Pinpoint the cell where the given text exists, returning its [x, y] midpoint coordinate. 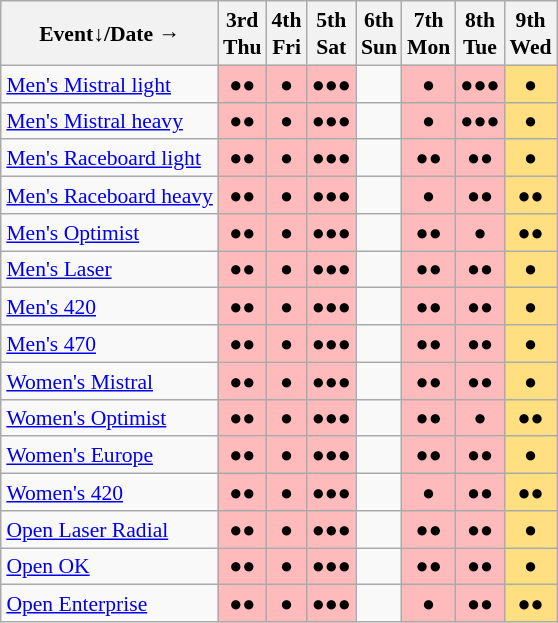
Women's 420 [110, 492]
Open OK [110, 566]
Men's Optimist [110, 232]
Event↓/Date → [110, 33]
4thFri [286, 33]
5thSat [332, 33]
Men's Raceboard heavy [110, 194]
Open Enterprise [110, 604]
Men's Mistral light [110, 84]
Women's Optimist [110, 418]
Men's 470 [110, 344]
7thMon [428, 33]
Men's Laser [110, 268]
8thTue [480, 33]
Women's Mistral [110, 380]
Men's Raceboard light [110, 158]
3rdThu [242, 33]
6thSun [379, 33]
Men's 420 [110, 306]
Open Laser Radial [110, 528]
9thWed [531, 33]
Men's Mistral heavy [110, 120]
Women's Europe [110, 454]
